Search for the cell housing the specified text and yield its (X, Y) center coordinate. 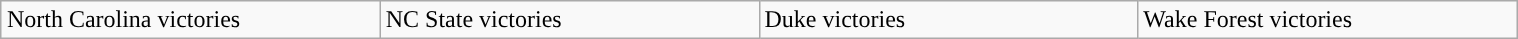
Duke victories (948, 20)
North Carolina victories (190, 20)
Wake Forest victories (1328, 20)
NC State victories (570, 20)
